Return [x, y] of the center of cell containing provided text 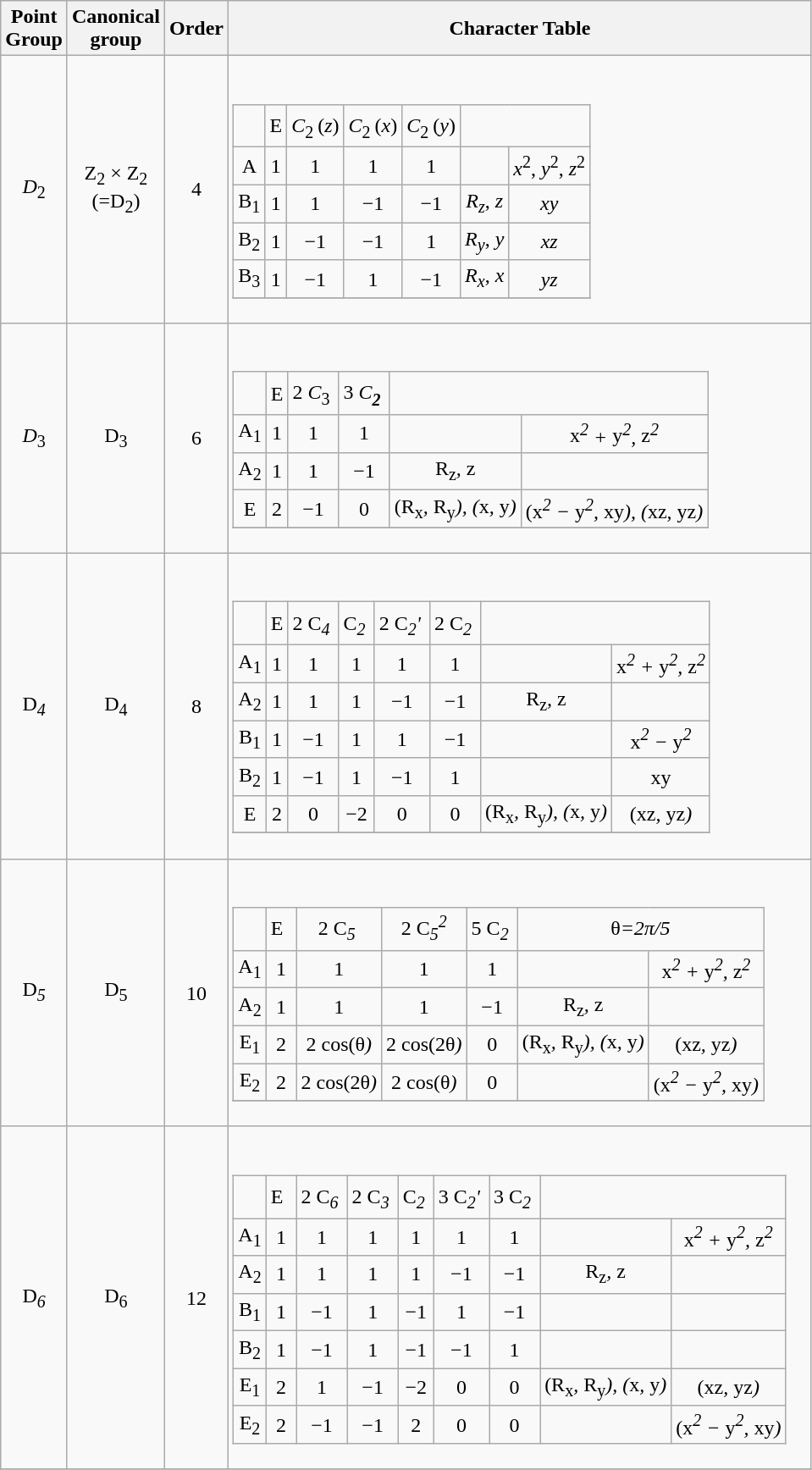
PointGroup [34, 29]
5 C2 [492, 928]
10 [196, 992]
6 [196, 439]
θ=2π/5 [640, 928]
4 [196, 190]
2 C6 [322, 1197]
xz [550, 241]
Order [196, 29]
x2, y2, z2 [550, 166]
2 C52 [425, 928]
B3 [249, 279]
(x2 − y2, xy), (xz, yz) [615, 510]
8 [196, 706]
2 C4 [313, 623]
Character Table [520, 29]
C2 (y) [432, 125]
Canonicalgroup [115, 29]
x2 − y2 [661, 740]
Rx, x [484, 279]
C2 (x) [373, 125]
12 [196, 1297]
E 2 C4 C2 2 C2' 2 C2 A1 1 1 1 1 1 x2 + y2, z2 A2 1 1 1 −1 −1 Rz, z B1 1 −1 1 1 −1 x2 − y2 B2 1 −1 1 −1 1 xy E 2 0 −2 0 0 (Rx, Ry), (x, y) (xz, yz) [520, 706]
A [249, 166]
2 C5 [339, 928]
3 C2' [461, 1197]
E C2 (z) C2 (x) C2 (y) A 1 1 1 1 x2, y2, z2 B1 1 1 −1 −1 Rz, z xy B2 1 −1 −1 1 Ry, y xz B3 1 −1 1 −1 Rx, x yz [520, 190]
Ry, y [484, 241]
Z2 × Z2(=D2) [115, 190]
yz [550, 279]
2 C2 [455, 623]
D2 [34, 190]
C2 (z) [315, 125]
E 2 C3 3 C2 A1 1 1 1 x2 + y2, z2 A2 1 1 −1 Rz, z E 2 −1 0 (Rx, Ry), (x, y) (x2 − y2, xy), (xz, yz) [520, 439]
2 C2' [401, 623]
